From the cell containing the given text, extract its center point as (X, Y) coordinate. 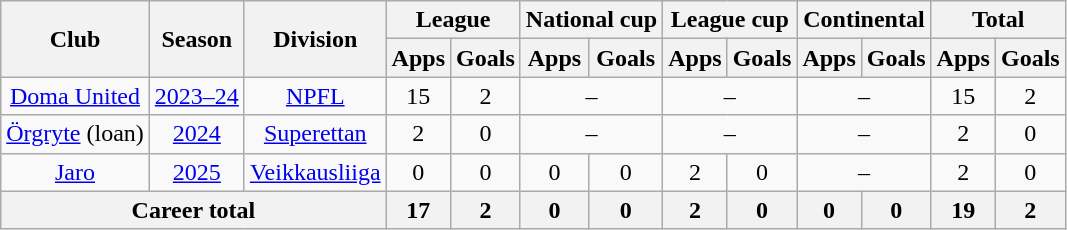
2025 (196, 172)
Division (315, 39)
17 (418, 210)
2024 (196, 134)
2023–24 (196, 96)
Career total (194, 210)
Veikkausliiga (315, 172)
Club (76, 39)
Örgryte (loan) (76, 134)
Doma United (76, 96)
Jaro (76, 172)
League (453, 20)
National cup (591, 20)
19 (963, 210)
Season (196, 39)
Total (998, 20)
Continental (864, 20)
NPFL (315, 96)
Superettan (315, 134)
League cup (730, 20)
